Extract the [x, y] coordinate from the center of the cell holding the provided text.  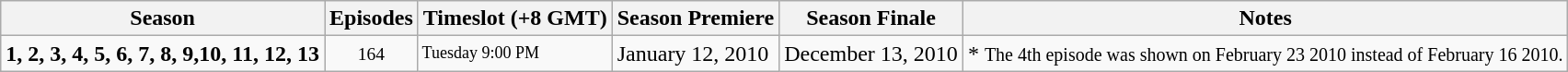
1, 2, 3, 4, 5, 6, 7, 8, 9,10, 11, 12, 13 [163, 54]
December 13, 2010 [871, 54]
Tuesday 9:00 PM [515, 54]
Timeslot (+8 GMT) [515, 18]
Season Premiere [696, 18]
164 [371, 54]
January 12, 2010 [696, 54]
* The 4th episode was shown on February 23 2010 instead of February 16 2010. [1265, 54]
Season Finale [871, 18]
Season [163, 18]
Episodes [371, 18]
Notes [1265, 18]
